Provide the [X, Y] coordinate of the cell's center where the given text is located.  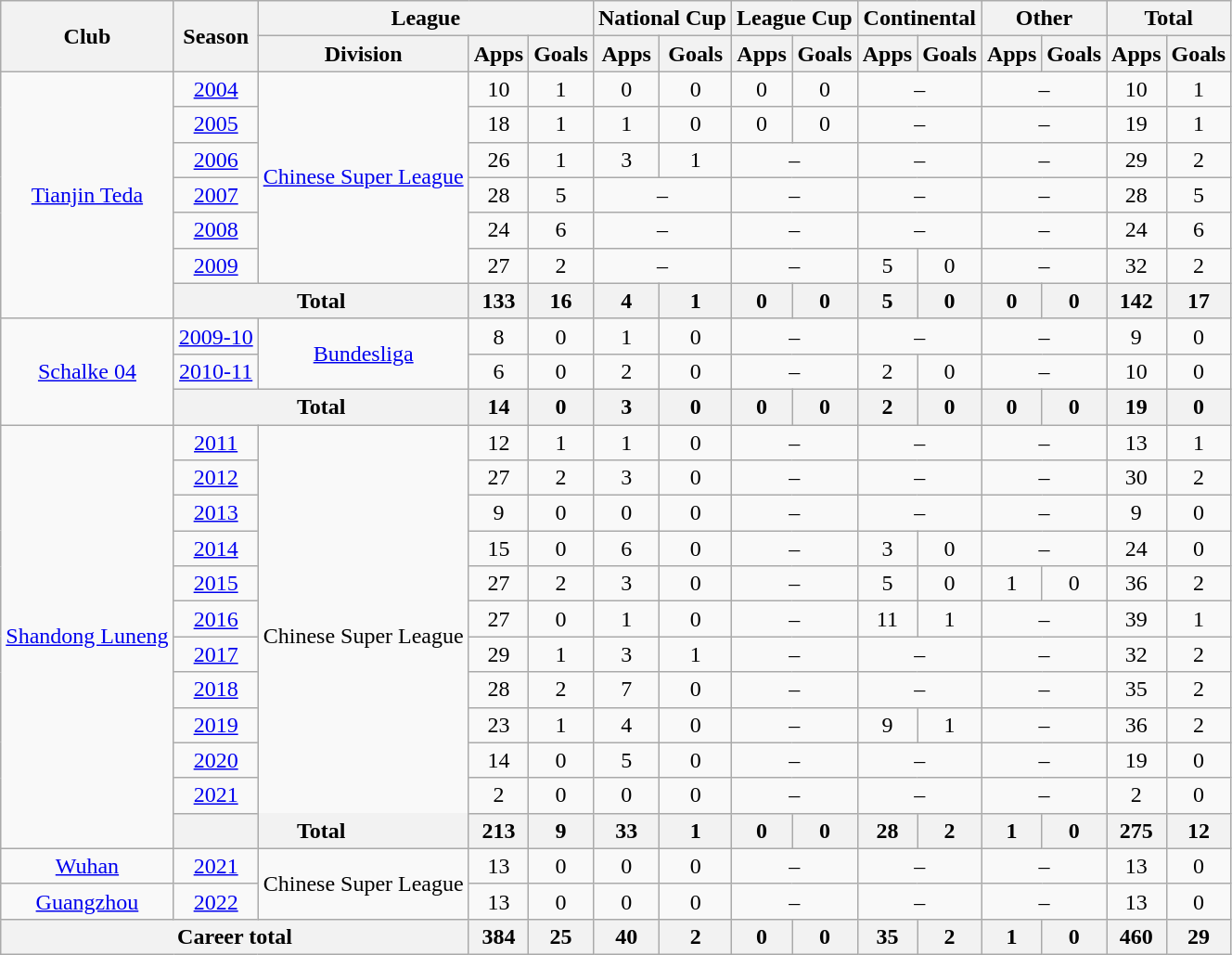
26 [498, 160]
2013 [215, 513]
39 [1136, 619]
17 [1199, 301]
33 [626, 831]
25 [561, 936]
460 [1136, 936]
8 [498, 336]
Division [364, 54]
Continental [919, 19]
2009-10 [215, 336]
Wuhan [87, 866]
2004 [215, 89]
18 [498, 124]
2018 [215, 690]
2015 [215, 584]
2009 [215, 265]
40 [626, 936]
Tianjin Teda [87, 195]
2006 [215, 160]
2014 [215, 548]
National Cup [662, 19]
2008 [215, 230]
2022 [215, 901]
Guangzhou [87, 901]
275 [1136, 831]
Shandong Luneng [87, 637]
384 [498, 936]
16 [561, 301]
2010-11 [215, 371]
League [425, 19]
213 [498, 831]
142 [1136, 301]
7 [626, 690]
Career total [235, 936]
2007 [215, 195]
23 [498, 725]
2017 [215, 654]
2020 [215, 760]
2011 [215, 443]
30 [1136, 478]
11 [887, 619]
Schalke 04 [87, 371]
2019 [215, 725]
2012 [215, 478]
2005 [215, 124]
Bundesliga [364, 354]
2016 [215, 619]
Season [215, 36]
League Cup [794, 19]
Other [1044, 19]
15 [498, 548]
133 [498, 301]
Club [87, 36]
